Provide the (x, y) coordinate of the cell's center where the given text is located.  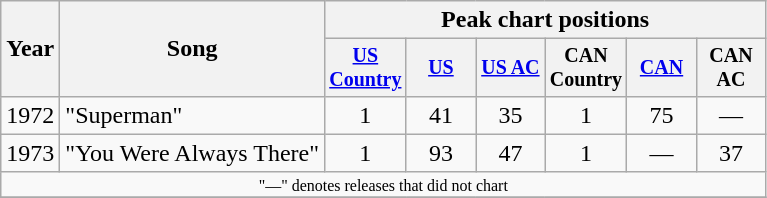
Year (30, 49)
CAN AC (730, 68)
CAN (662, 68)
US Country (366, 68)
1972 (30, 115)
"Superman" (192, 115)
"—" denotes releases that did not chart (384, 184)
Peak chart positions (546, 20)
41 (440, 115)
Song (192, 49)
"You Were Always There" (192, 153)
CAN Country (586, 68)
35 (510, 115)
1973 (30, 153)
US (440, 68)
47 (510, 153)
US AC (510, 68)
75 (662, 115)
93 (440, 153)
37 (730, 153)
